Return the [x, y] coordinate for the center point of the cell that contains the specified text.  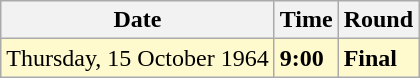
Final [378, 58]
Round [378, 20]
9:00 [306, 58]
Date [138, 20]
Time [306, 20]
Thursday, 15 October 1964 [138, 58]
